Pinpoint the cell where the given text exists, returning its (X, Y) midpoint coordinate. 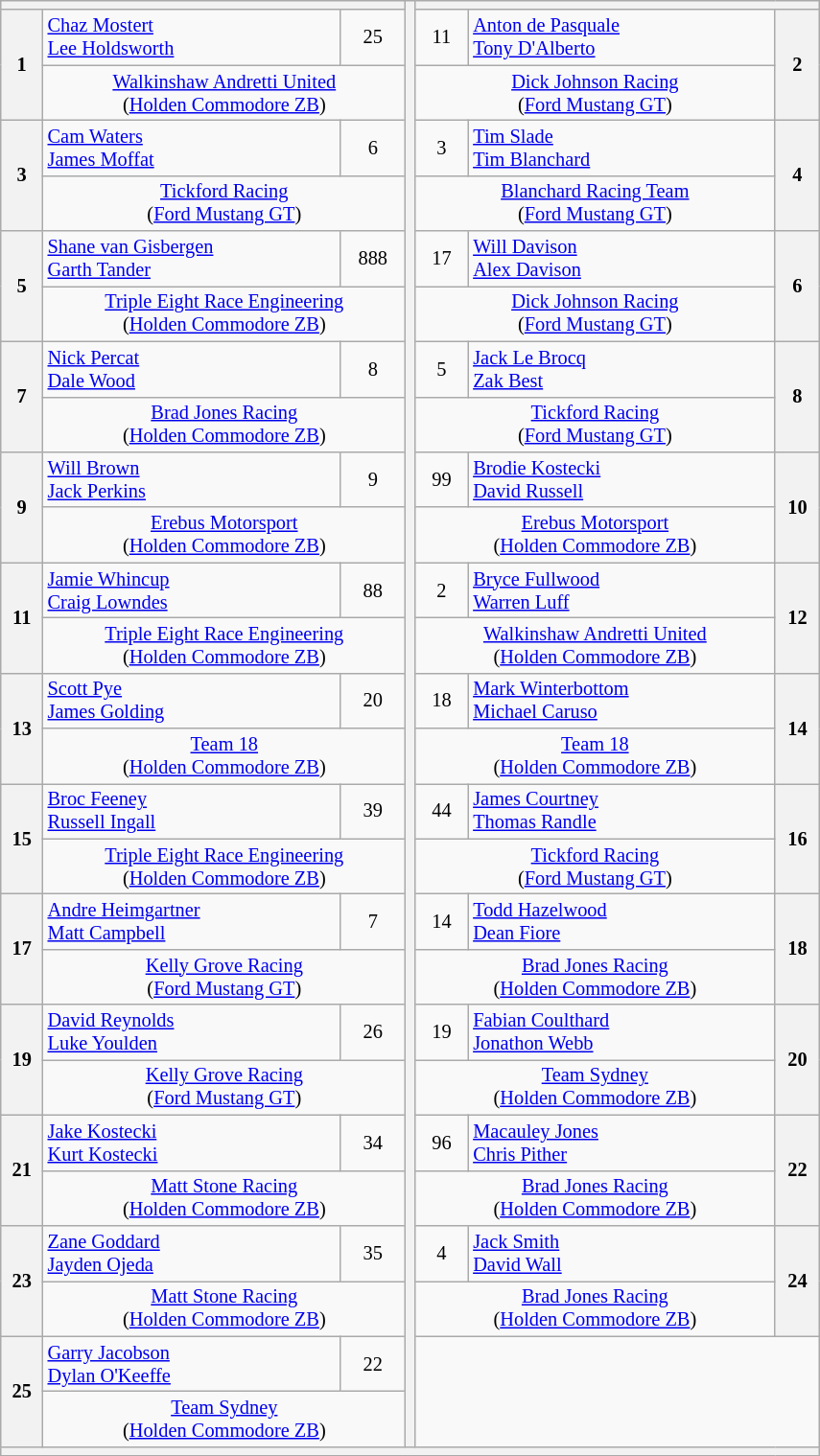
Zane Goddard Jayden Ojeda (192, 1253)
James Courtney Thomas Randle (621, 811)
Jack Le Brocq Zak Best (621, 369)
Nick Percat Dale Wood (192, 369)
Mark Winterbottom Michael Caruso (621, 701)
Fabian Coulthard Jonathon Webb (621, 1032)
15 (22, 838)
35 (373, 1253)
96 (442, 1143)
88 (373, 590)
Chaz Mostert Lee Holdsworth (192, 37)
Todd Hazelwood Dean Fiore (621, 921)
Shane van Gisbergen Garth Tander (192, 259)
Anton de Pasquale Tony D'Alberto (621, 37)
888 (373, 259)
12 (798, 617)
21 (22, 1169)
Will Davison Alex Davison (621, 259)
Broc Feeney Russell Ingall (192, 811)
44 (442, 811)
Bryce Fullwood Warren Luff (621, 590)
Will Brown Jack Perkins (192, 479)
Andre Heimgartner Matt Campbell (192, 921)
Jake Kostecki Kurt Kostecki (192, 1143)
David Reynolds Luke Youlden (192, 1032)
13 (22, 728)
Jamie Whincup Craig Lowndes (192, 590)
Scott Pye James Golding (192, 701)
16 (798, 838)
99 (442, 479)
39 (373, 811)
Brodie Kostecki David Russell (621, 479)
34 (373, 1143)
23 (22, 1281)
Garry Jacobson Dylan O'Keeffe (192, 1364)
1 (22, 65)
24 (798, 1281)
26 (373, 1032)
Cam Waters James Moffat (192, 148)
Tim Slade Tim Blanchard (621, 148)
Jack Smith David Wall (621, 1253)
10 (798, 506)
Blanchard Racing Team(Ford Mustang GT) (596, 203)
Macauley Jones Chris Pither (621, 1143)
